From the cell containing the given text, extract its center point as [x, y] coordinate. 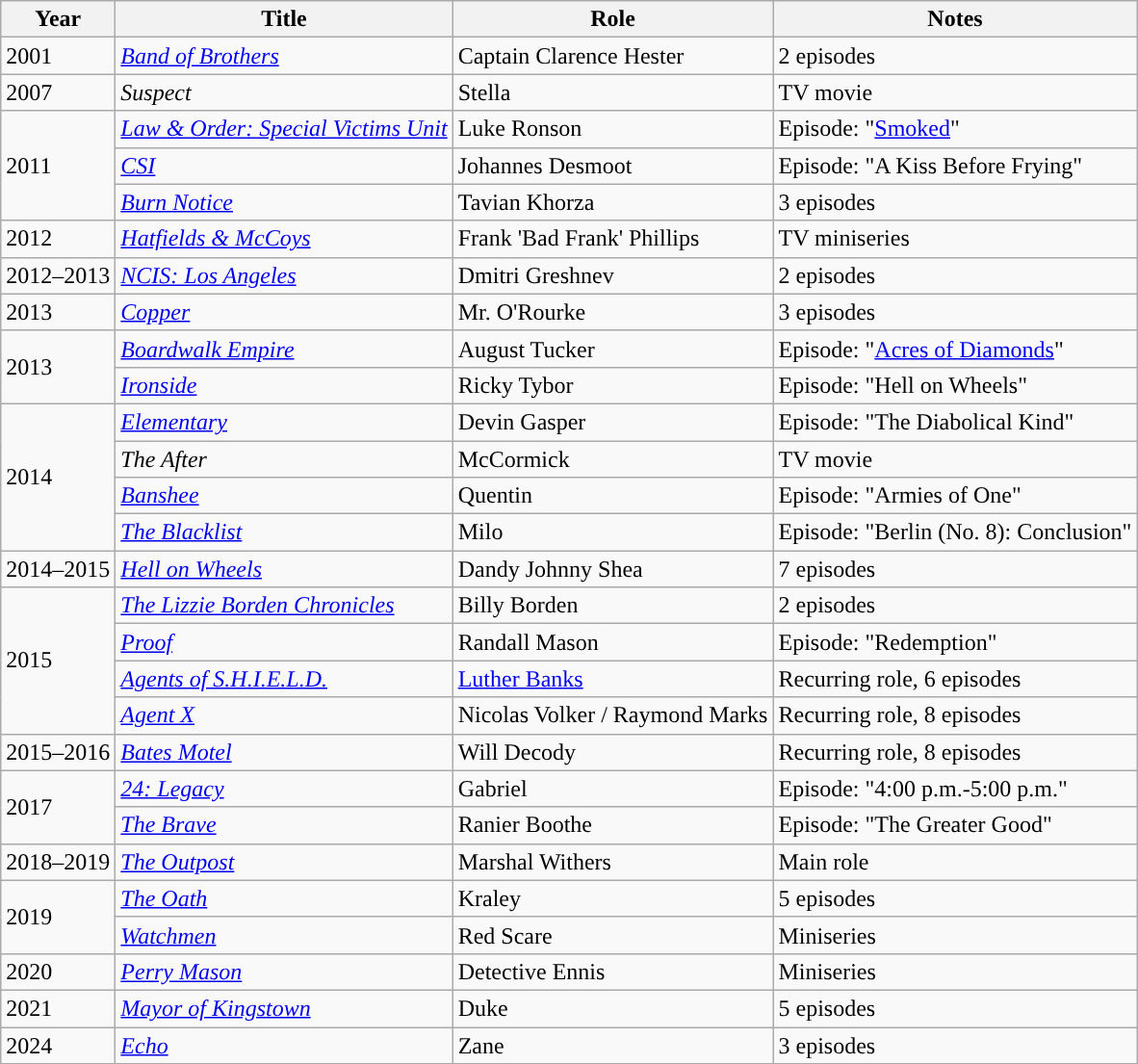
The Blacklist [284, 532]
Episode: "Acres of Diamonds" [955, 349]
Copper [284, 312]
Year [58, 19]
2020 [58, 972]
Episode: "Hell on Wheels" [955, 385]
2012–2013 [58, 275]
Quentin [612, 496]
The Oath [284, 898]
Watchmen [284, 935]
2015 [58, 661]
Proof [284, 642]
The After [284, 459]
The Outpost [284, 862]
CSI [284, 166]
7 episodes [955, 569]
2015–2016 [58, 752]
NCIS: Los Angeles [284, 275]
Law & Order: Special Victims Unit [284, 129]
Role [612, 19]
2021 [58, 1008]
TV miniseries [955, 239]
Kraley [612, 898]
Ricky Tybor [612, 385]
Episode: "Berlin (No. 8): Conclusion" [955, 532]
Mayor of Kingstown [284, 1008]
Elementary [284, 422]
Episode: "The Greater Good" [955, 825]
2011 [58, 166]
The Lizzie Borden Chronicles [284, 606]
Dandy Johnny Shea [612, 569]
Luke Ronson [612, 129]
McCormick [612, 459]
Title [284, 19]
Devin Gasper [612, 422]
Episode: "Armies of One" [955, 496]
2017 [58, 807]
2012 [58, 239]
Agent X [284, 715]
2007 [58, 92]
2001 [58, 56]
Johannes Desmoot [612, 166]
Perry Mason [284, 972]
Milo [612, 532]
Boardwalk Empire [284, 349]
Duke [612, 1008]
Episode: "Smoked" [955, 129]
Captain Clarence Hester [612, 56]
2014 [58, 477]
Mr. O'Rourke [612, 312]
Banshee [284, 496]
Band of Brothers [284, 56]
2014–2015 [58, 569]
Detective Ennis [612, 972]
Notes [955, 19]
Hell on Wheels [284, 569]
Episode: "Redemption" [955, 642]
Will Decody [612, 752]
August Tucker [612, 349]
Hatfields & McCoys [284, 239]
Tavian Khorza [612, 202]
Suspect [284, 92]
Marshal Withers [612, 862]
Bates Motel [284, 752]
Echo [284, 1045]
Main role [955, 862]
2019 [58, 917]
24: Legacy [284, 789]
Ranier Boothe [612, 825]
Episode: "A Kiss Before Frying" [955, 166]
Gabriel [612, 789]
Agents of S.H.I.E.L.D. [284, 679]
Episode: "4:00 p.m.-5:00 p.m." [955, 789]
Nicolas Volker / Raymond Marks [612, 715]
Billy Borden [612, 606]
Red Scare [612, 935]
Stella [612, 92]
Episode: "The Diabolical Kind" [955, 422]
Luther Banks [612, 679]
2018–2019 [58, 862]
2024 [58, 1045]
Randall Mason [612, 642]
Recurring role, 6 episodes [955, 679]
Zane [612, 1045]
Burn Notice [284, 202]
Ironside [284, 385]
Dmitri Greshnev [612, 275]
Frank 'Bad Frank' Phillips [612, 239]
The Brave [284, 825]
